Extract the [x, y] coordinate from the center of the cell holding the provided text.  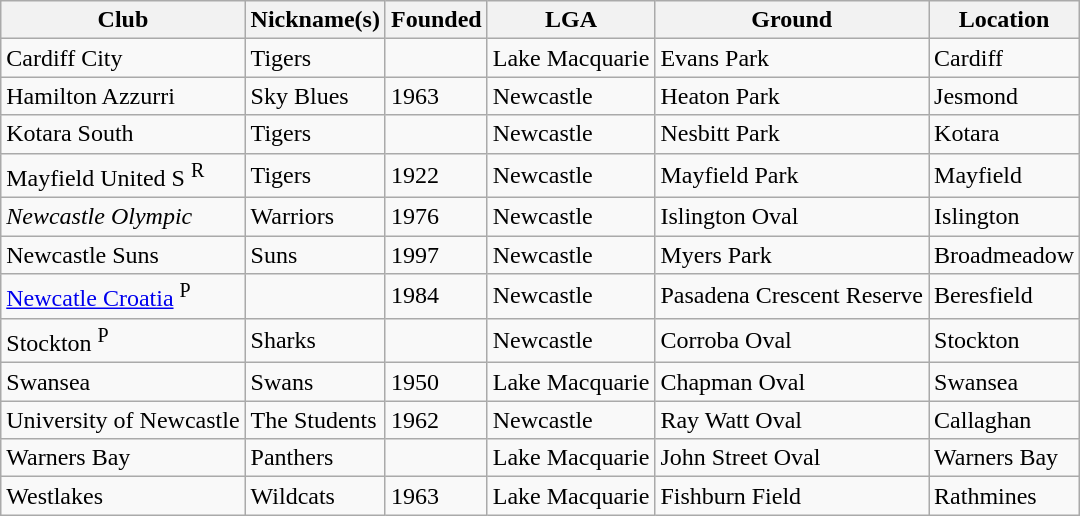
The Students [315, 420]
Stockton [1004, 340]
1950 [436, 382]
Rathmines [1004, 496]
Broadmeadow [1004, 255]
Cardiff [1004, 58]
Founded [436, 20]
Hamilton Azzurri [123, 96]
Mayfield [1004, 176]
Beresfield [1004, 296]
Sharks [315, 340]
University of Newcastle [123, 420]
Mayfield United S R [123, 176]
Swans [315, 382]
Fishburn Field [792, 496]
Sky Blues [315, 96]
Chapman Oval [792, 382]
Mayfield Park [792, 176]
Panthers [315, 458]
1997 [436, 255]
Ground [792, 20]
1922 [436, 176]
Newcastle Suns [123, 255]
Evans Park [792, 58]
Kotara [1004, 134]
Kotara South [123, 134]
Corroba Oval [792, 340]
Cardiff City [123, 58]
Wildcats [315, 496]
Myers Park [792, 255]
Location [1004, 20]
Callaghan [1004, 420]
1984 [436, 296]
LGA [571, 20]
Club [123, 20]
Stockton P [123, 340]
Nickname(s) [315, 20]
Warriors [315, 217]
Ray Watt Oval [792, 420]
Islington Oval [792, 217]
John Street Oval [792, 458]
Westlakes [123, 496]
Heaton Park [792, 96]
1962 [436, 420]
1976 [436, 217]
Jesmond [1004, 96]
Newcatle Croatia P [123, 296]
Pasadena Crescent Reserve [792, 296]
Suns [315, 255]
Nesbitt Park [792, 134]
Newcastle Olympic [123, 217]
Islington [1004, 217]
